Find where the given text appears and provide that cell's center as [x, y] coordinate. 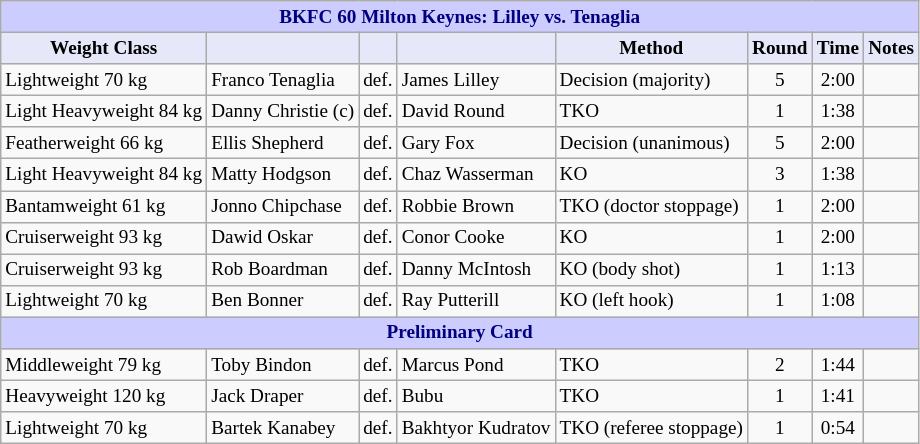
Jack Draper [283, 396]
Ray Putterill [476, 301]
Weight Class [104, 48]
Preliminary Card [460, 333]
KO (body shot) [651, 270]
KO (left hook) [651, 301]
1:08 [838, 301]
Bakhtyor Kudratov [476, 428]
Notes [892, 48]
Ben Bonner [283, 301]
Middleweight 79 kg [104, 365]
Conor Cooke [476, 238]
Method [651, 48]
3 [780, 175]
Bartek Kanabey [283, 428]
Bantamweight 61 kg [104, 206]
Bubu [476, 396]
BKFC 60 Milton Keynes: Lilley vs. Tenaglia [460, 17]
Jonno Chipchase [283, 206]
Robbie Brown [476, 206]
Gary Fox [476, 143]
Franco Tenaglia [283, 80]
Round [780, 48]
David Round [476, 111]
Toby Bindon [283, 365]
James Lilley [476, 80]
Danny Christie (c) [283, 111]
Featherweight 66 kg [104, 143]
TKO (doctor stoppage) [651, 206]
Chaz Wasserman [476, 175]
0:54 [838, 428]
1:13 [838, 270]
Time [838, 48]
Decision (unanimous) [651, 143]
Matty Hodgson [283, 175]
TKO (referee stoppage) [651, 428]
Dawid Oskar [283, 238]
2 [780, 365]
Decision (majority) [651, 80]
1:44 [838, 365]
Rob Boardman [283, 270]
Marcus Pond [476, 365]
1:41 [838, 396]
Danny McIntosh [476, 270]
Heavyweight 120 kg [104, 396]
Ellis Shepherd [283, 143]
